For the text-containing cell, return its midpoint in (x, y) coordinate format. 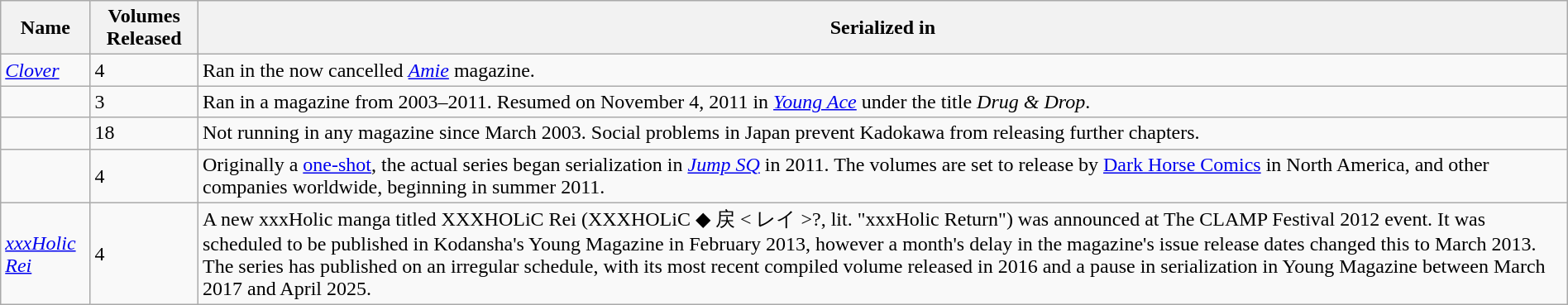
Clover (45, 70)
18 (144, 133)
Ran in the now cancelled Amie magazine. (882, 70)
Serialized in (882, 28)
Name (45, 28)
Ran in a magazine from 2003–2011. Resumed on November 4, 2011 in Young Ace under the title Drug & Drop. (882, 102)
xxxHolic Rei (45, 254)
3 (144, 102)
Volumes Released (144, 28)
Not running in any magazine since March 2003. Social problems in Japan prevent Kadokawa from releasing further chapters. (882, 133)
